Determine the (x, y) coordinate at the center of the cell enclosing the given text.  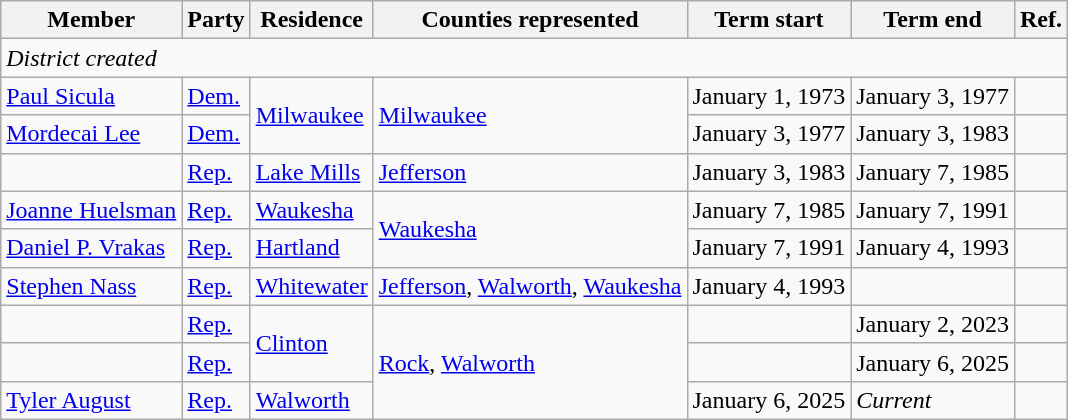
Lake Mills (312, 172)
Stephen Nass (92, 286)
District created (534, 58)
Rock, Walworth (530, 362)
Residence (312, 20)
Counties represented (530, 20)
Hartland (312, 248)
Whitewater (312, 286)
Walworth (312, 400)
Ref. (1040, 20)
Party (216, 20)
Jefferson, Walworth, Waukesha (530, 286)
Term start (769, 20)
Paul Sicula (92, 96)
Tyler August (92, 400)
Term end (933, 20)
January 2, 2023 (933, 324)
Jefferson (530, 172)
Clinton (312, 343)
Joanne Huelsman (92, 210)
Current (933, 400)
Daniel P. Vrakas (92, 248)
Mordecai Lee (92, 134)
January 1, 1973 (769, 96)
Member (92, 20)
